Determine the (X, Y) coordinate at the center of the cell enclosing the given text.  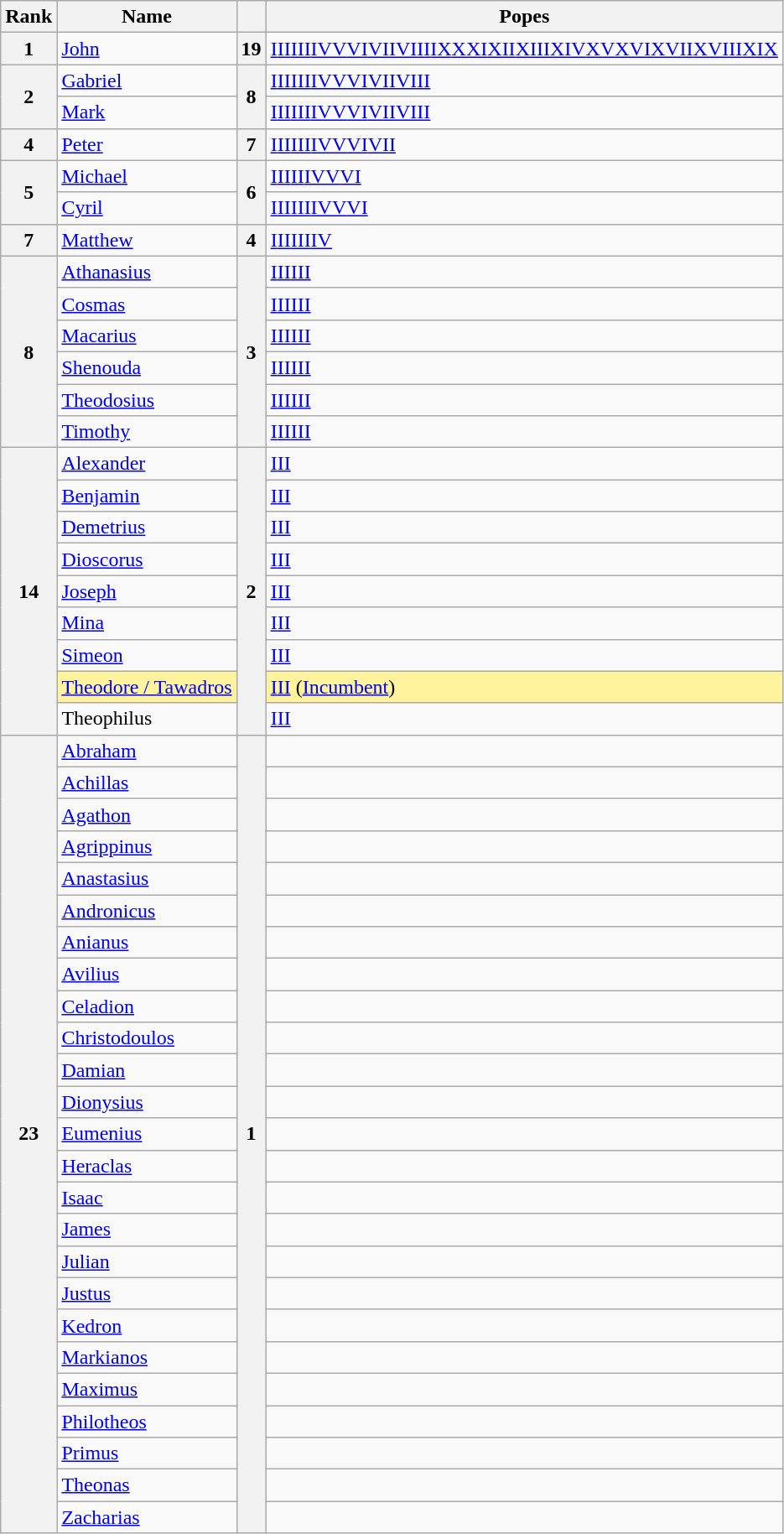
Peter (147, 144)
Theodore / Tawadros (147, 687)
Markianos (147, 1357)
Timothy (147, 432)
Philotheos (147, 1422)
Demetrius (147, 528)
Anastasius (147, 878)
Theophilus (147, 719)
Cyril (147, 208)
Mark (147, 112)
Mina (147, 623)
3 (252, 351)
Shenouda (147, 367)
IIIIIIIVVVIVIIVIIIIXXXIXIIXIIIXIVXVXVIXVIIXVIIIXIX (524, 49)
Agathon (147, 814)
19 (252, 49)
23 (29, 1134)
Abraham (147, 751)
Agrippinus (147, 846)
Heraclas (147, 1166)
Matthew (147, 240)
Avilius (147, 975)
Celadion (147, 1006)
Name (147, 17)
Athanasius (147, 272)
Dionysius (147, 1102)
Primus (147, 1453)
Kedron (147, 1325)
Cosmas (147, 304)
Rank (29, 17)
Isaac (147, 1198)
Gabriel (147, 81)
IIIIIIIV (524, 240)
Michael (147, 176)
John (147, 49)
Damian (147, 1070)
Achillas (147, 783)
Zacharias (147, 1517)
Dioscorus (147, 559)
Maximus (147, 1389)
Macarius (147, 335)
Christodoulos (147, 1038)
Theonas (147, 1485)
IIIIIIVVVI (524, 176)
14 (29, 592)
Julian (147, 1261)
Anianus (147, 943)
Eumenius (147, 1134)
IIIIIIIVVVIVII (524, 144)
Benjamin (147, 496)
Popes (524, 17)
Simeon (147, 655)
Theodosius (147, 400)
Alexander (147, 464)
Joseph (147, 591)
IIIIIIIVVVI (524, 208)
5 (29, 192)
6 (252, 192)
Justus (147, 1293)
Andronicus (147, 910)
III (Incumbent) (524, 687)
James (147, 1230)
